Extract the (X, Y) coordinate from the center of the cell holding the provided text.  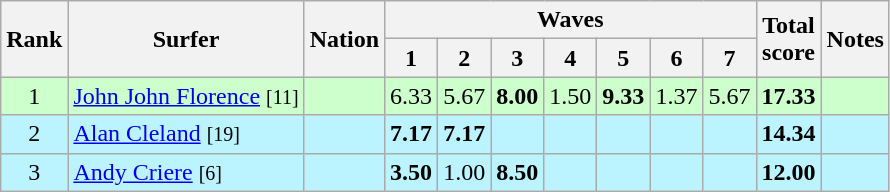
6.33 (412, 96)
5 (624, 58)
4 (570, 58)
14.34 (788, 134)
3.50 (412, 172)
12.00 (788, 172)
Notes (855, 39)
17.33 (788, 96)
Totalscore (788, 39)
Alan Cleland [19] (186, 134)
7 (730, 58)
1.50 (570, 96)
1.00 (464, 172)
6 (676, 58)
8.00 (518, 96)
8.50 (518, 172)
Nation (344, 39)
Rank (34, 39)
Waves (570, 20)
Surfer (186, 39)
9.33 (624, 96)
Andy Criere [6] (186, 172)
1.37 (676, 96)
John John Florence [11] (186, 96)
